For the text-containing cell, return its midpoint in (x, y) coordinate format. 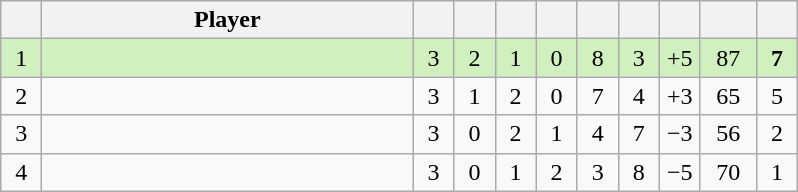
5 (776, 96)
65 (728, 96)
70 (728, 172)
Player (228, 20)
56 (728, 134)
+3 (680, 96)
−3 (680, 134)
+5 (680, 58)
87 (728, 58)
−5 (680, 172)
